Locate the cell with the specified text and output its [x, y] center coordinate. 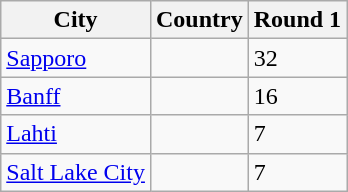
Banff [76, 96]
Lahti [76, 134]
16 [297, 96]
Country [199, 20]
City [76, 20]
Salt Lake City [76, 172]
32 [297, 58]
Round 1 [297, 20]
Sapporo [76, 58]
